Identify which cell holds the provided text, then report its (x, y) central coordinate. 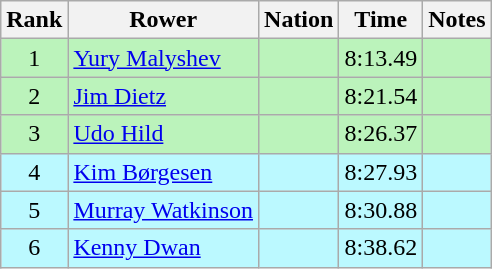
8:13.49 (381, 58)
8:26.37 (381, 134)
Notes (457, 20)
Kim Børgesen (164, 172)
Kenny Dwan (164, 248)
Murray Watkinson (164, 210)
3 (34, 134)
6 (34, 248)
Time (381, 20)
Rank (34, 20)
5 (34, 210)
8:38.62 (381, 248)
8:21.54 (381, 96)
8:30.88 (381, 210)
1 (34, 58)
Rower (164, 20)
Udo Hild (164, 134)
8:27.93 (381, 172)
4 (34, 172)
Jim Dietz (164, 96)
Nation (299, 20)
2 (34, 96)
Yury Malyshev (164, 58)
